Determine the [x, y] coordinate at the center of the cell enclosing the given text.  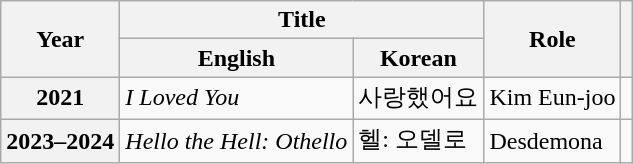
Korean [418, 58]
I Loved You [236, 98]
English [236, 58]
Kim Eun-joo [552, 98]
2023–2024 [60, 140]
사랑했어요 [418, 98]
Hello the Hell: Othello [236, 140]
헬: 오델로 [418, 140]
Year [60, 39]
2021 [60, 98]
Role [552, 39]
Desdemona [552, 140]
Title [302, 20]
